Return the [X, Y] coordinate for the center point of the cell that contains the specified text.  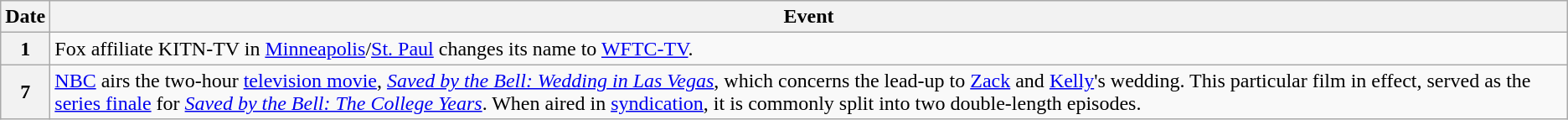
1 [25, 49]
7 [25, 92]
Fox affiliate KITN-TV in Minneapolis/St. Paul changes its name to WFTC-TV. [809, 49]
Date [25, 17]
Event [809, 17]
